Scan for the cell matching the given text and deliver its (x, y) coordinate at center. 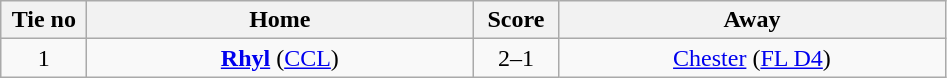
2–1 (516, 58)
1 (44, 58)
Tie no (44, 20)
Rhyl (CCL) (280, 58)
Away (752, 20)
Home (280, 20)
Score (516, 20)
Chester (FL D4) (752, 58)
